Capture the cell that displays the provided text and extract its (X, Y) central coordinate. 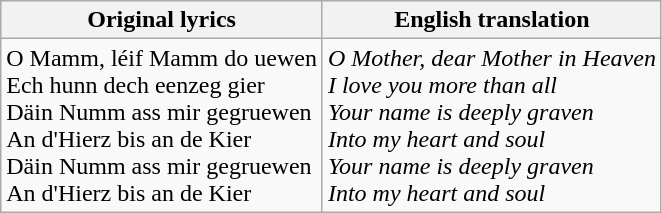
English translation (492, 20)
Original lyrics (162, 20)
